Pinpoint the cell where the given text exists, returning its [x, y] midpoint coordinate. 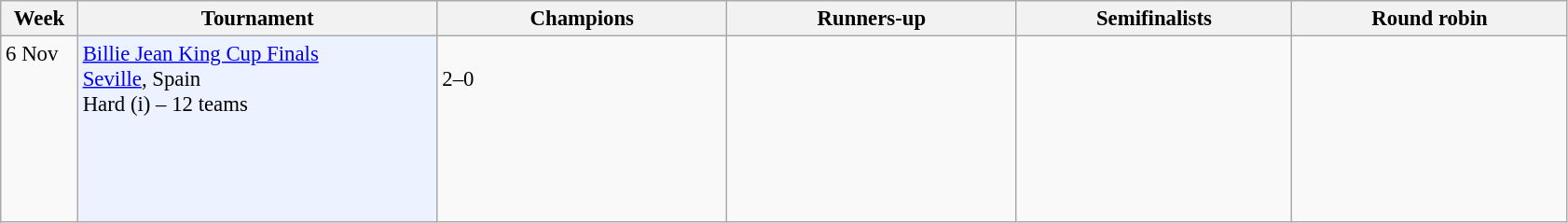
Runners-up [873, 19]
Billie Jean King Cup FinalsSeville, SpainHard (i) – 12 teams [257, 130]
2–0 [582, 130]
Champions [582, 19]
Tournament [257, 19]
Week [39, 19]
Round robin [1430, 19]
6 Nov [39, 130]
Semifinalists [1154, 19]
